Determine the (x, y) coordinate at the center of the cell enclosing the given text.  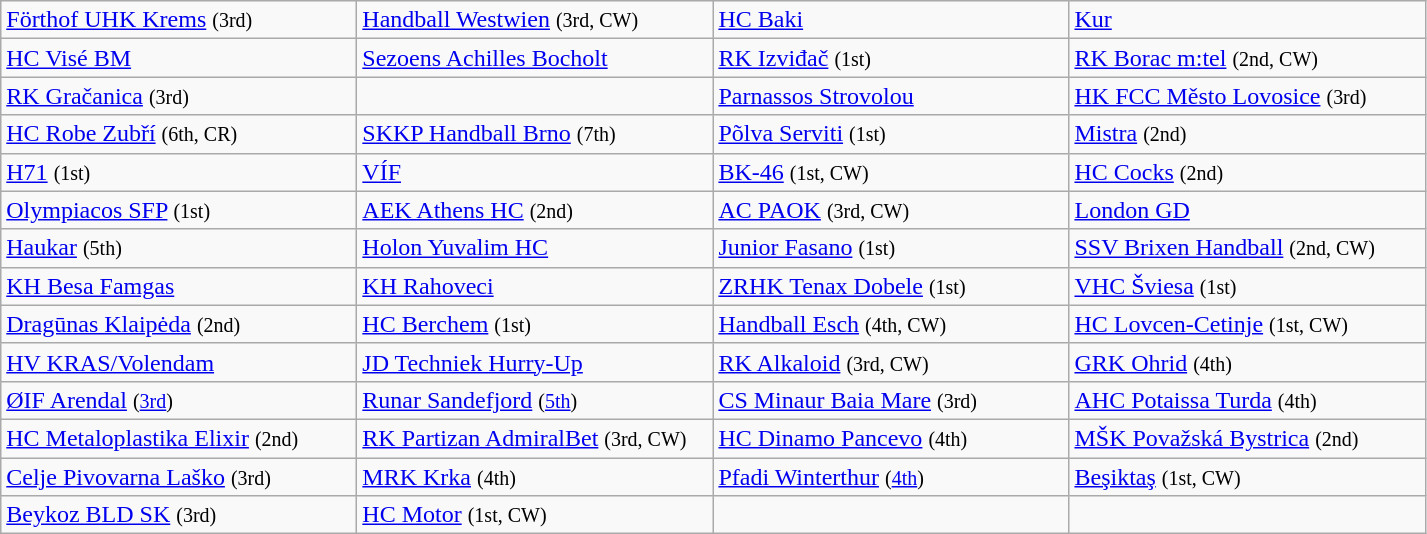
Dragūnas Klaipėda (2nd) (179, 324)
Runar Sandefjord (5th) (535, 400)
HC Lovcen-Cetinje (1st, CW) (1247, 324)
Mistra (2nd) (1247, 134)
HV KRAS/Volendam (179, 362)
RK Borac m:tel (2nd, CW) (1247, 58)
London GD (1247, 210)
HC Metaloplastika Elixir (2nd) (179, 438)
AHC Potaissa Turda (4th) (1247, 400)
Beykoz BLD SK (3rd) (179, 515)
GRK Ohrid (4th) (1247, 362)
HC Motor (1st, CW) (535, 515)
AEK Athens HC (2nd) (535, 210)
RK Alkaloid (3rd, CW) (891, 362)
Beşiktaş (1st, CW) (1247, 477)
Haukar (5th) (179, 248)
VHC Šviesa (1st) (1247, 286)
MŠK Považská Bystrica (2nd) (1247, 438)
Olympiacos SFP (1st) (179, 210)
ØIF Arendal (3rd) (179, 400)
Junior Fasano (1st) (891, 248)
SSV Brixen Handball (2nd, CW) (1247, 248)
Kur (1247, 20)
Handball Westwien (3rd, CW) (535, 20)
MRK Krka (4th) (535, 477)
Parnassos Strovolou (891, 96)
Pfadi Winterthur (4th) (891, 477)
HC Cocks (2nd) (1247, 172)
HC Berchem (1st) (535, 324)
Holon Yuvalim HC (535, 248)
AC PAOK (3rd, CW) (891, 210)
RK Gračanica (3rd) (179, 96)
VÍF (535, 172)
Celje Pivovarna Laško (3rd) (179, 477)
HK FCC Město Lovosice (3rd) (1247, 96)
Förthof UHK Krems (3rd) (179, 20)
BK-46 (1st, CW) (891, 172)
KH Besa Famgas (179, 286)
ZRHK Tenax Dobele (1st) (891, 286)
HC Robe Zubří (6th, CR) (179, 134)
JD Techniek Hurry-Up (535, 362)
HC Visé BM (179, 58)
Põlva Serviti (1st) (891, 134)
RK Izviđač (1st) (891, 58)
H71 (1st) (179, 172)
Handball Esch (4th, CW) (891, 324)
HC Baki (891, 20)
SKKP Handball Brno (7th) (535, 134)
Sezoens Achilles Bocholt (535, 58)
RK Partizan AdmiralBet (3rd, CW) (535, 438)
KH Rahoveci (535, 286)
HC Dinamo Pancevo (4th) (891, 438)
CS Minaur Baia Mare (3rd) (891, 400)
